Return the (x, y) coordinate for the center point of the cell that contains the specified text.  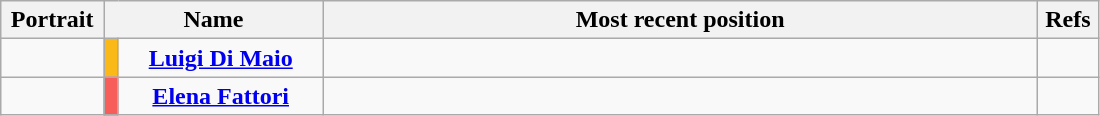
Name (214, 20)
Most recent position (680, 20)
Portrait (52, 20)
Elena Fattori (220, 96)
Luigi Di Maio (220, 58)
Refs (1068, 20)
